Search for the cell housing the specified text and yield its (x, y) center coordinate. 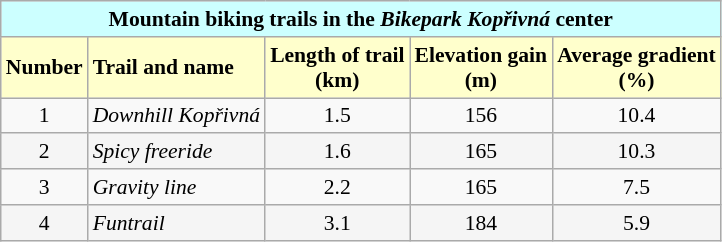
2.2 (337, 187)
Funtrail (176, 223)
10.4 (636, 116)
5.9 (636, 223)
Average gradient(%) (636, 68)
Mountain biking trails in the Bikepark Kopřivná center (361, 19)
Gravity line (176, 187)
7.5 (636, 187)
1.5 (337, 116)
Number (44, 68)
1.6 (337, 152)
3 (44, 187)
4 (44, 223)
3.1 (337, 223)
Elevation gain(m) (482, 68)
1 (44, 116)
2 (44, 152)
10.3 (636, 152)
184 (482, 223)
Length of trail(km) (337, 68)
Trail and name (176, 68)
Downhill Kopřivná (176, 116)
Spicy freeride (176, 152)
156 (482, 116)
